Scan for the cell matching the given text and deliver its [x, y] coordinate at center. 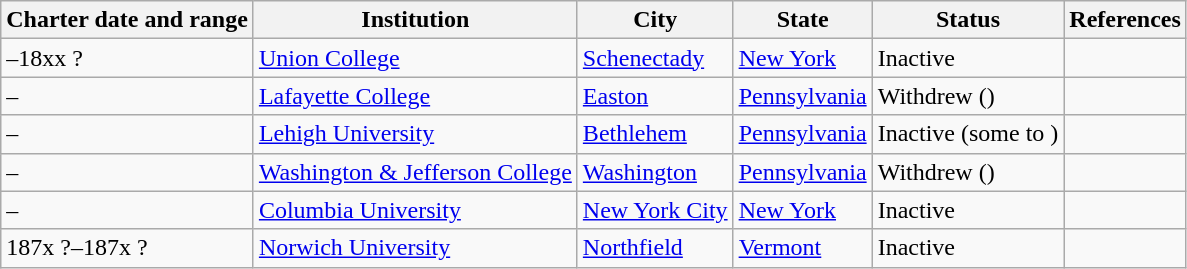
–18xx ? [128, 58]
Vermont [802, 248]
Union College [415, 58]
Lafayette College [415, 96]
187x ?–187x ? [128, 248]
Institution [415, 20]
Status [968, 20]
Inactive (some to ) [968, 134]
Washington [655, 172]
State [802, 20]
References [1126, 20]
Columbia University [415, 210]
Lehigh University [415, 134]
Washington & Jefferson College [415, 172]
City [655, 20]
Norwich University [415, 248]
Charter date and range [128, 20]
Bethlehem [655, 134]
Easton [655, 96]
Northfield [655, 248]
New York City [655, 210]
Schenectady [655, 58]
